Determine the (x, y) coordinate at the center of the cell enclosing the given text.  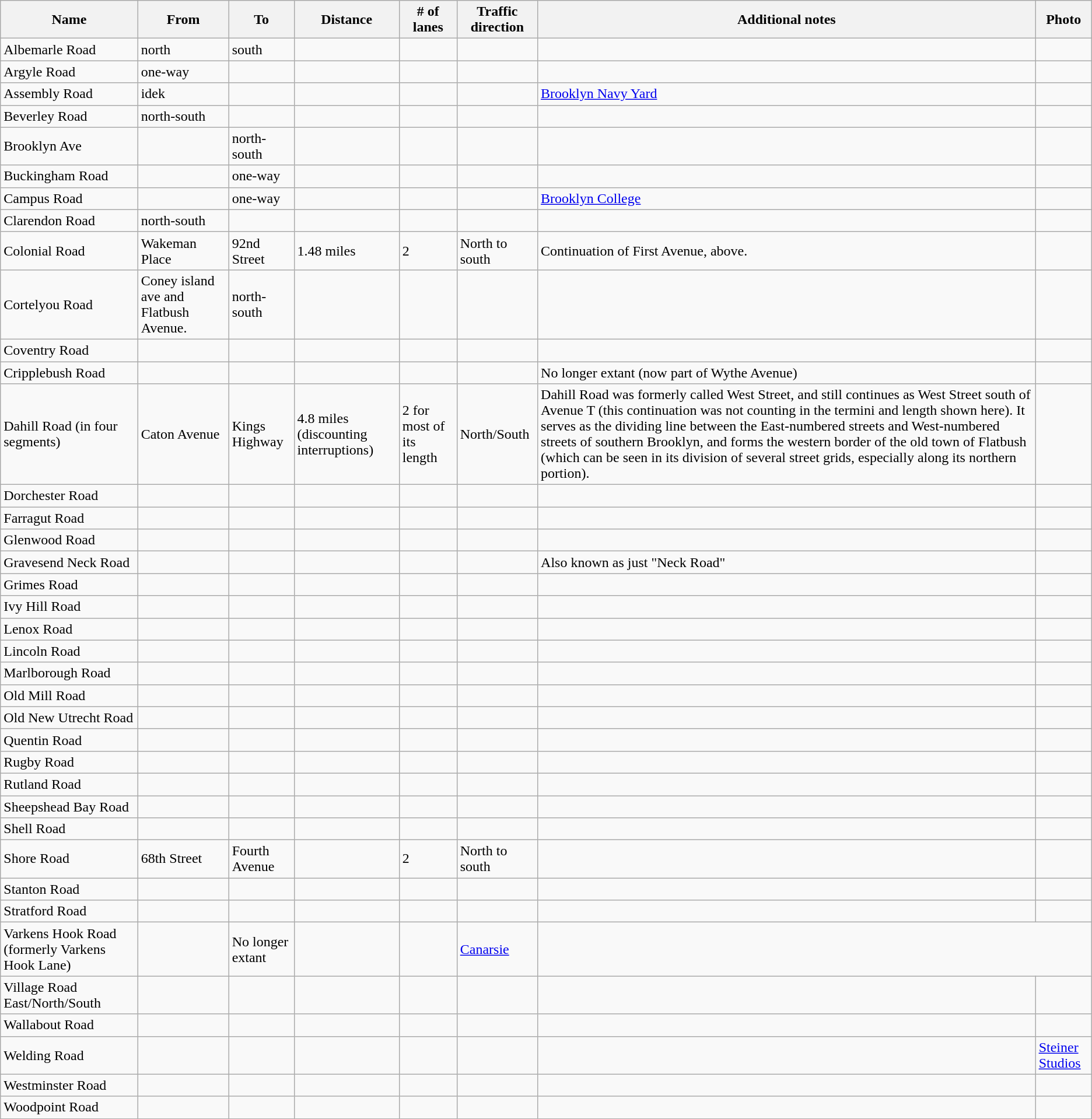
Campus Road (69, 198)
Distance (346, 20)
Wakeman Place (183, 251)
Traffic direction (497, 20)
Westminster Road (69, 1085)
Varkens Hook Road (formerly Varkens Hook Lane) (69, 949)
Glenwood Road (69, 540)
Steiner Studios (1063, 1055)
Cripplebush Road (69, 373)
Argyle Road (69, 72)
north (183, 50)
Marlborough Road (69, 673)
Coventry Road (69, 350)
Buckingham Road (69, 176)
Beverley Road (69, 116)
Stratford Road (69, 911)
Clarendon Road (69, 221)
Dorchester Road (69, 496)
Shell Road (69, 829)
Lincoln Road (69, 651)
Shore Road (69, 859)
Old New Utrecht Road (69, 718)
1.48 miles (346, 251)
Grimes Road (69, 585)
No longer extant (now part of Wythe Avenue) (787, 373)
Additional notes (787, 20)
Ivy Hill Road (69, 607)
Colonial Road (69, 251)
North/South (497, 434)
Lenox Road (69, 629)
Farragut Road (69, 518)
Continuation of First Avenue, above. (787, 251)
Also known as just "Neck Road" (787, 562)
From (183, 20)
Photo (1063, 20)
Village Road East/North/South (69, 995)
Rugby Road (69, 762)
Albemarle Road (69, 50)
Old Mill Road (69, 695)
Assembly Road (69, 94)
Name (69, 20)
Woodpoint Road (69, 1107)
Stanton Road (69, 889)
Coney island ave and Flatbush Avenue. (183, 305)
Canarsie (497, 949)
Kings Highway (261, 434)
Fourth Avenue (261, 859)
Brooklyn Ave (69, 146)
idek (183, 94)
Dahill Road (in four segments) (69, 434)
68th Street (183, 859)
south (261, 50)
No longer extant (261, 949)
Rutland Road (69, 784)
Cortelyou Road (69, 305)
Brooklyn College (787, 198)
Sheepshead Bay Road (69, 807)
Gravesend Neck Road (69, 562)
Welding Road (69, 1055)
2 for most of its length (428, 434)
Caton Avenue (183, 434)
To (261, 20)
# of lanes (428, 20)
92nd Street (261, 251)
Wallabout Road (69, 1025)
Brooklyn Navy Yard (787, 94)
Quentin Road (69, 740)
4.8 miles (discounting interruptions) (346, 434)
